Extract the (x, y) coordinate from the center of the cell holding the provided text.  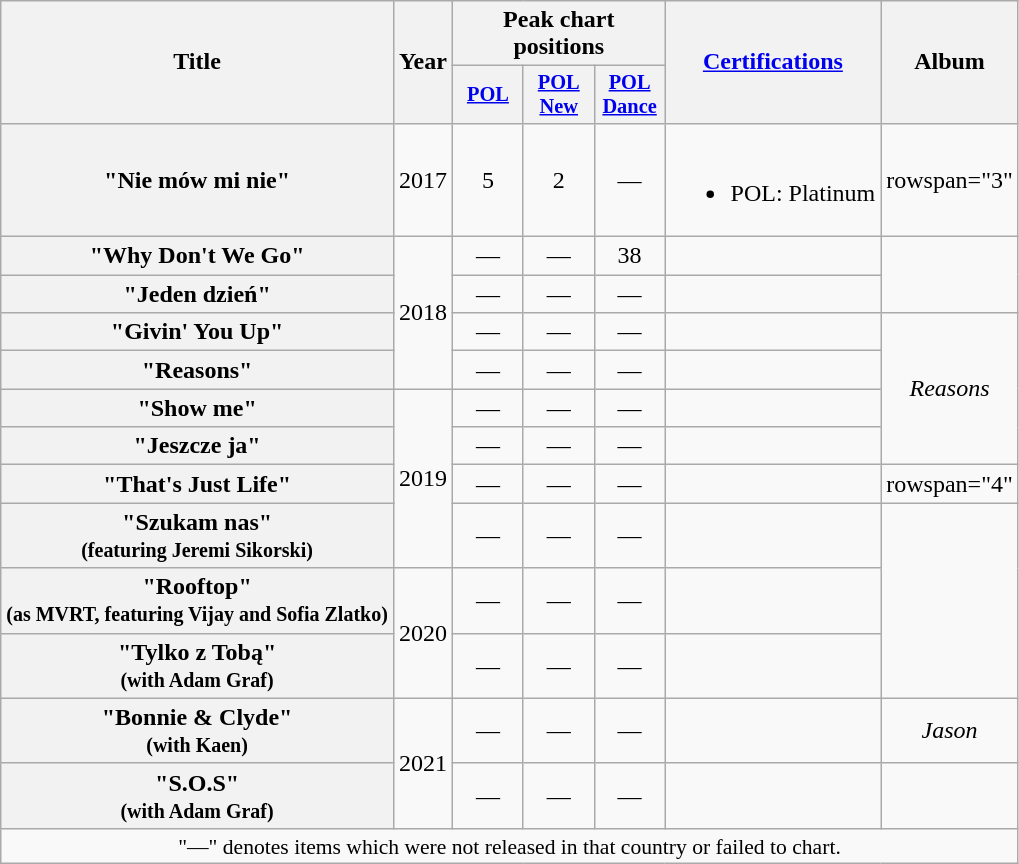
"Tylko z Tobą"(with Adam Graf) (198, 666)
"That's Just Life" (198, 484)
"Jeszcze ja" (198, 446)
"Nie mów mi nie" (198, 180)
Album (950, 62)
2 (558, 180)
POLNew (558, 95)
"Why Don't We Go" (198, 256)
POL: Platinum (773, 180)
rowspan="4" (950, 484)
"Show me" (198, 408)
"Rooftop"(as MVRT, featuring Vijay and Sofia Zlatko) (198, 600)
"Bonnie & Clyde"(with Kaen) (198, 730)
2019 (422, 478)
"—" denotes items which were not released in that country or failed to chart. (510, 846)
rowspan="3" (950, 180)
2021 (422, 763)
2017 (422, 180)
"Givin' You Up" (198, 332)
Jason (950, 730)
"Jeden dzień" (198, 294)
Title (198, 62)
"Reasons" (198, 370)
"Szukam nas"(featuring Jeremi Sikorski) (198, 536)
Certifications (773, 62)
POL (488, 95)
5 (488, 180)
2020 (422, 633)
38 (630, 256)
"S.O.S"(with Adam Graf) (198, 796)
Peak chart positions (558, 34)
Year (422, 62)
Reasons (950, 389)
POLDance (630, 95)
2018 (422, 313)
